Find where the given text appears and provide that cell's center as [X, Y] coordinate. 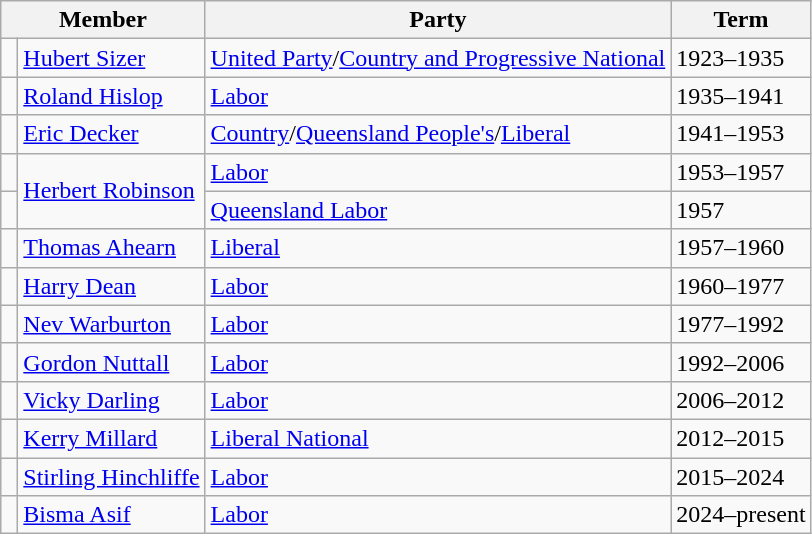
Gordon Nuttall [112, 362]
1957–1960 [741, 248]
1957 [741, 210]
1960–1977 [741, 286]
2006–2012 [741, 400]
Kerry Millard [112, 438]
Term [741, 20]
1977–1992 [741, 324]
Hubert Sizer [112, 58]
1923–1935 [741, 58]
1953–1957 [741, 172]
Nev Warburton [112, 324]
Vicky Darling [112, 400]
Party [438, 20]
Liberal National [438, 438]
Liberal [438, 248]
2015–2024 [741, 477]
Harry Dean [112, 286]
Eric Decker [112, 134]
Member [103, 20]
Queensland Labor [438, 210]
Bisma Asif [112, 515]
Herbert Robinson [112, 191]
Roland Hislop [112, 96]
1941–1953 [741, 134]
Stirling Hinchliffe [112, 477]
2012–2015 [741, 438]
2024–present [741, 515]
1992–2006 [741, 362]
1935–1941 [741, 96]
Thomas Ahearn [112, 248]
United Party/Country and Progressive National [438, 58]
Country/Queensland People's/Liberal [438, 134]
